Determine the (x, y) coordinate at the center of the cell enclosing the given text.  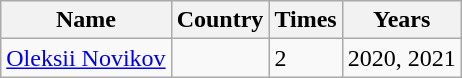
Name (86, 20)
Oleksii Novikov (86, 58)
Times (306, 20)
2020, 2021 (402, 58)
2 (306, 58)
Country (220, 20)
Years (402, 20)
